For the text-containing cell, return its midpoint in [x, y] coordinate format. 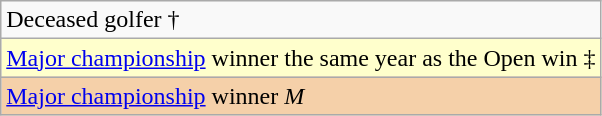
Major championship winner M [301, 96]
Major championship winner the same year as the Open win ‡ [301, 58]
Deceased golfer † [301, 20]
